Locate the cell with the specified text and output its [X, Y] center coordinate. 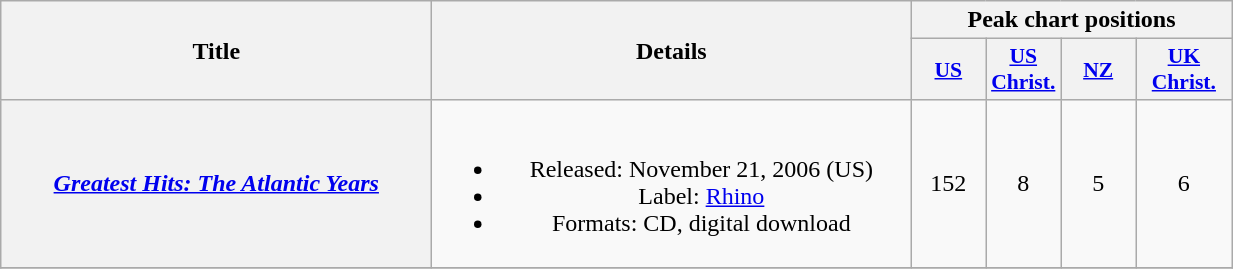
152 [948, 184]
5 [1098, 184]
US [948, 70]
Title [216, 50]
8 [1024, 184]
Greatest Hits: The Atlantic Years [216, 184]
USChrist. [1024, 70]
Details [672, 50]
UKChrist. [1184, 70]
Peak chart positions [1072, 20]
Released: November 21, 2006 (US)Label: RhinoFormats: CD, digital download [672, 184]
NZ [1098, 70]
6 [1184, 184]
